For the text-containing cell, return its midpoint in [X, Y] coordinate format. 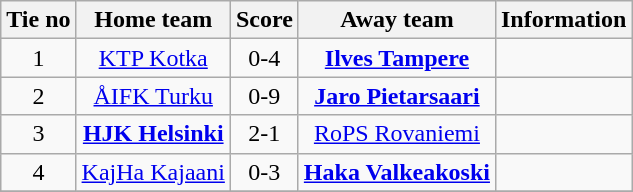
2 [38, 96]
RoPS Rovaniemi [396, 134]
Score [264, 20]
0-3 [264, 172]
Haka Valkeakoski [396, 172]
Information [563, 20]
Tie no [38, 20]
4 [38, 172]
KTP Kotka [153, 58]
Ilves Tampere [396, 58]
HJK Helsinki [153, 134]
ÅIFK Turku [153, 96]
0-9 [264, 96]
Away team [396, 20]
0-4 [264, 58]
Home team [153, 20]
Jaro Pietarsaari [396, 96]
1 [38, 58]
2-1 [264, 134]
3 [38, 134]
KajHa Kajaani [153, 172]
